For the text-containing cell, return its midpoint in (X, Y) coordinate format. 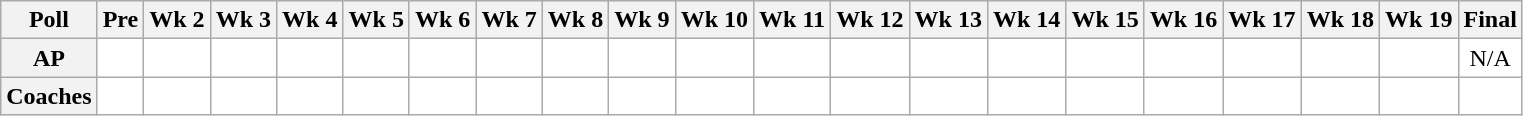
Pre (120, 20)
Wk 7 (509, 20)
Final (1490, 20)
Wk 2 (177, 20)
N/A (1490, 58)
Wk 19 (1419, 20)
Wk 16 (1183, 20)
AP (49, 58)
Wk 5 (376, 20)
Wk 4 (310, 20)
Wk 8 (575, 20)
Wk 6 (442, 20)
Wk 9 (642, 20)
Wk 14 (1026, 20)
Wk 18 (1340, 20)
Coaches (49, 96)
Wk 15 (1105, 20)
Wk 13 (948, 20)
Wk 10 (714, 20)
Wk 12 (870, 20)
Wk 3 (243, 20)
Wk 11 (792, 20)
Poll (49, 20)
Wk 17 (1262, 20)
